Determine the (X, Y) coordinate at the center of the cell enclosing the given text.  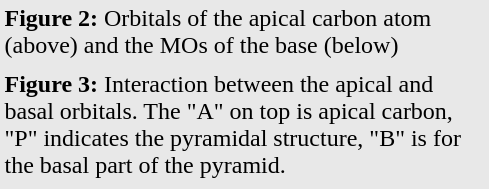
Figure 2: Orbitals of the apical carbon atom (above) and the MOs of the base (below) (244, 32)
